Return the [x, y] coordinate for the center point of the cell that contains the specified text.  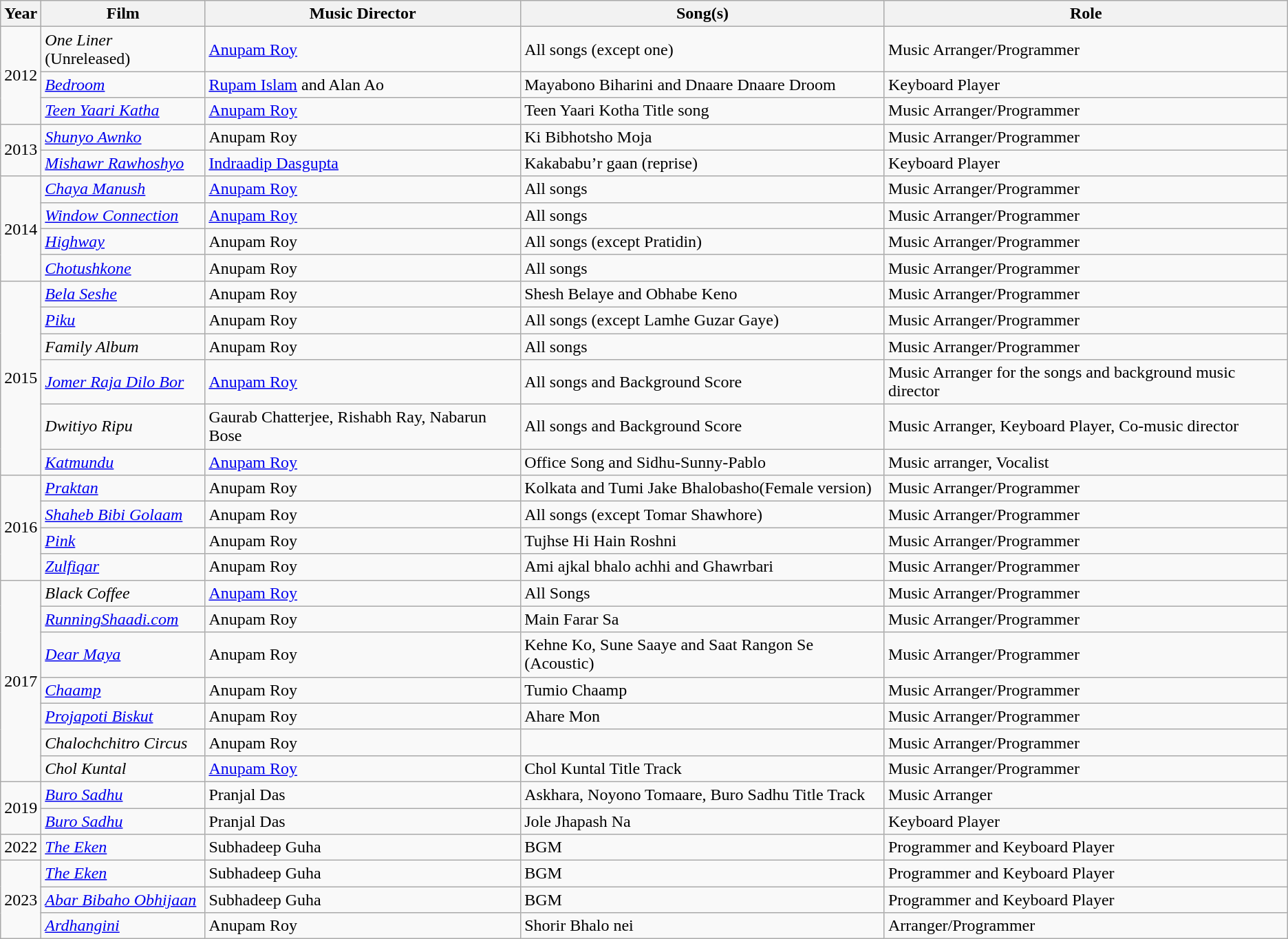
Chotushkone [123, 268]
Mayabono Biharini and Dnaare Dnaare Droom [703, 85]
Gaurab Chatterjee, Rishabh Ray, Nabarun Bose [363, 427]
Dear Maya [123, 655]
All songs (except Tomar Shawhore) [703, 515]
All songs (except Lamhe Guzar Gaye) [703, 320]
Music arranger, Vocalist [1086, 462]
2016 [21, 528]
Bedroom [123, 85]
Role [1086, 14]
Shesh Belaye and Obhabe Keno [703, 294]
Teen Yaari Kotha Title song [703, 111]
2019 [21, 808]
Music Arranger [1086, 795]
Song(s) [703, 14]
All songs (except one) [703, 50]
Ki Bibhotsho Moja [703, 137]
Kakababu’r gaan (reprise) [703, 163]
Projapoti Biskut [123, 716]
Chaamp [123, 690]
Ahare Mon [703, 716]
One Liner (Unreleased) [123, 50]
Pink [123, 541]
Abar Bibaho Obhijaan [123, 900]
Window Connection [123, 215]
Mishawr Rawhoshyo [123, 163]
Music Arranger, Keyboard Player, Co-music director [1086, 427]
Shorir Bhalo nei [703, 926]
Chol Kuntal [123, 768]
2013 [21, 150]
Ami ajkal bhalo achhi and Ghawrbari [703, 567]
Tumio Chaamp [703, 690]
Highway [123, 241]
Chalochchitro Circus [123, 742]
Film [123, 14]
2017 [21, 681]
2015 [21, 378]
Music Director [363, 14]
Ardhangini [123, 926]
Dwitiyo Ripu [123, 427]
Main Farar Sa [703, 619]
Jole Jhapash Na [703, 821]
Kehne Ko, Sune Saaye and Saat Rangon Se (Acoustic) [703, 655]
Praktan [123, 488]
Family Album [123, 346]
2012 [21, 76]
2014 [21, 228]
2022 [21, 848]
Bela Seshe [123, 294]
Black Coffee [123, 593]
Teen Yaari Katha [123, 111]
Zulfiqar [123, 567]
Katmundu [123, 462]
RunningShaadi.com [123, 619]
Piku [123, 320]
Chol Kuntal Title Track [703, 768]
Askhara, Noyono Tomaare, Buro Sadhu Title Track [703, 795]
2023 [21, 900]
Indraadip Dasgupta [363, 163]
Arranger/Programmer [1086, 926]
Chaya Manush [123, 189]
Year [21, 14]
Rupam Islam and Alan Ao [363, 85]
All songs (except Pratidin) [703, 241]
Shaheb Bibi Golaam [123, 515]
Tujhse Hi Hain Roshni [703, 541]
Kolkata and Tumi Jake Bhalobasho(Female version) [703, 488]
All Songs [703, 593]
Jomer Raja Dilo Bor [123, 382]
Shunyo Awnko [123, 137]
Music Arranger for the songs and background music director [1086, 382]
Office Song and Sidhu-Sunny-Pablo [703, 462]
